Capture the cell that displays the provided text and extract its (X, Y) central coordinate. 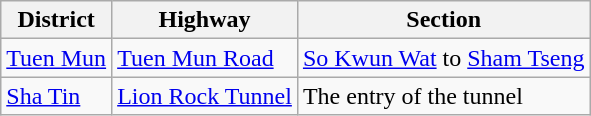
So Kwun Wat to Sham Tseng (444, 58)
District (56, 20)
Sha Tin (56, 96)
Tuen Mun (56, 58)
Lion Rock Tunnel (205, 96)
The entry of the tunnel (444, 96)
Highway (205, 20)
Tuen Mun Road (205, 58)
Section (444, 20)
